Return the [x, y] coordinate for the center point of the cell that contains the specified text.  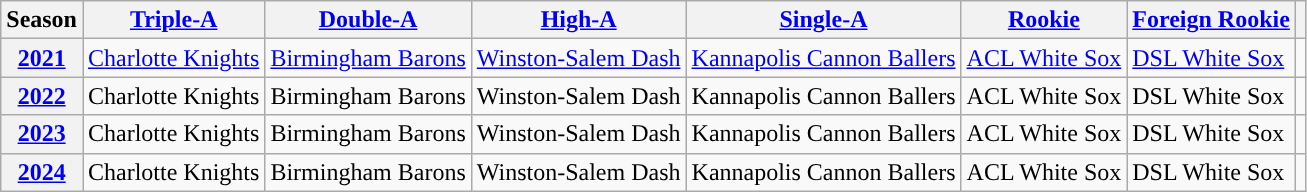
Foreign Rookie [1212, 20]
2021 [42, 58]
Rookie [1044, 20]
High-A [578, 20]
Triple-A [173, 20]
Season [42, 20]
2024 [42, 172]
Single-A [824, 20]
2022 [42, 96]
2023 [42, 134]
Double-A [368, 20]
